Determine the [x, y] coordinate at the center of the cell enclosing the given text.  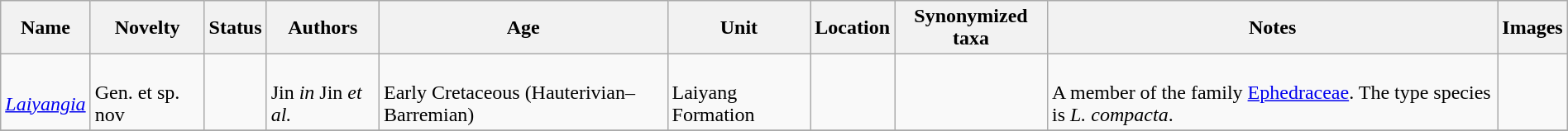
Laiyangia [45, 92]
Status [235, 28]
Gen. et sp. nov [147, 92]
Age [523, 28]
Jin in Jin et al. [323, 92]
Name [45, 28]
Laiyang Formation [739, 92]
A member of the family Ephedraceae. The type species is L. compacta. [1272, 92]
Unit [739, 28]
Notes [1272, 28]
Images [1532, 28]
Novelty [147, 28]
Early Cretaceous (Hauterivian–Barremian) [523, 92]
Location [853, 28]
Synonymized taxa [971, 28]
Authors [323, 28]
